Locate the cell with the specified text and output its [X, Y] center coordinate. 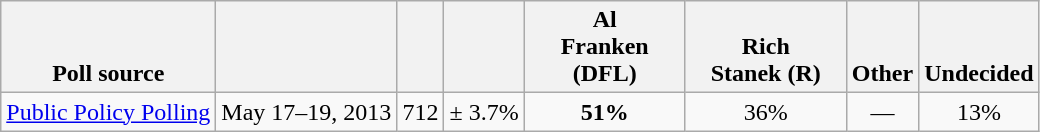
May 17–19, 2013 [306, 112]
712 [420, 112]
Other [882, 47]
13% [979, 112]
— [882, 112]
RichStanek (R) [766, 47]
± 3.7% [484, 112]
Poll source [108, 47]
36% [766, 112]
51% [604, 112]
Undecided [979, 47]
AlFranken (DFL) [604, 47]
Public Policy Polling [108, 112]
